For the text-containing cell, return its midpoint in (x, y) coordinate format. 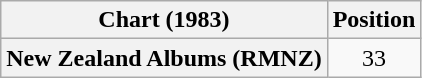
Chart (1983) (164, 20)
Position (374, 20)
New Zealand Albums (RMNZ) (164, 58)
33 (374, 58)
